Provide the [X, Y] coordinate of the cell's center where the given text is located.  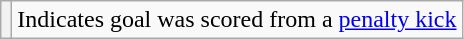
Indicates goal was scored from a penalty kick [237, 20]
